Capture the cell that displays the provided text and extract its (x, y) central coordinate. 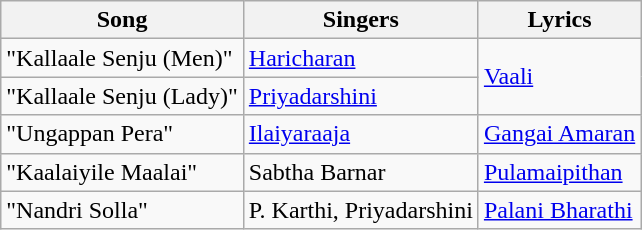
Gangai Amaran (559, 134)
Lyrics (559, 20)
Priyadarshini (360, 96)
"Kaalaiyile Maalai" (122, 172)
Haricharan (360, 58)
Singers (360, 20)
Sabtha Barnar (360, 172)
"Kallaale Senju (Lady)" (122, 96)
"Kallaale Senju (Men)" (122, 58)
P. Karthi, Priyadarshini (360, 210)
Pulamaipithan (559, 172)
Vaali (559, 77)
"Nandri Solla" (122, 210)
"Ungappan Pera" (122, 134)
Palani Bharathi (559, 210)
Song (122, 20)
Ilaiyaraaja (360, 134)
